Output the (x, y) coordinate of the center of the cell containing the given text.  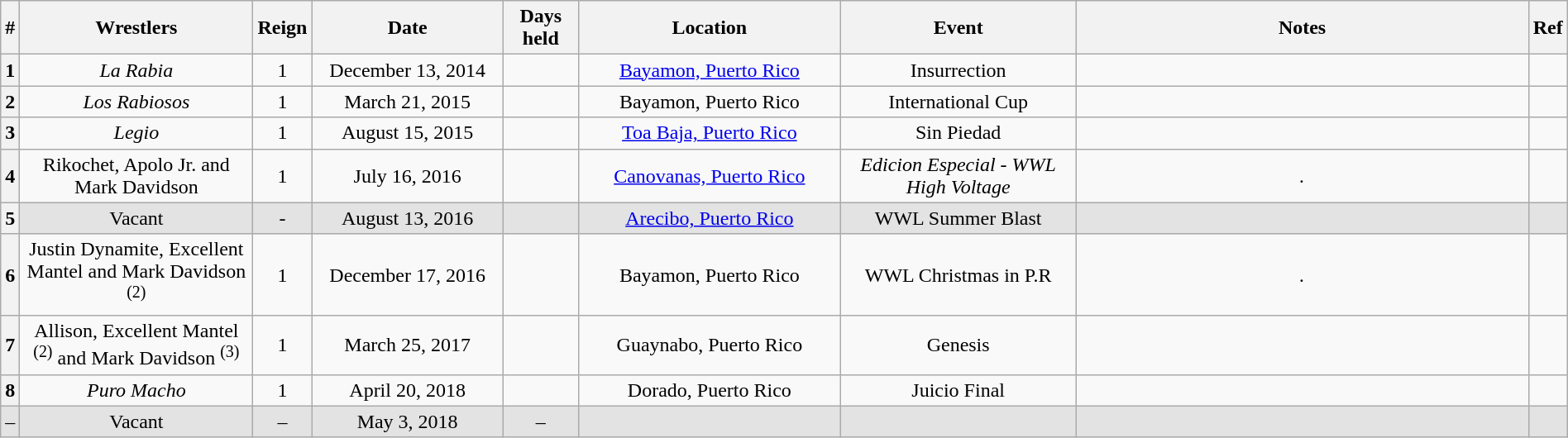
Guaynabo, Puerto Rico (710, 345)
Rikochet, Apolo Jr. and Mark Davidson (136, 175)
Toa Baja, Puerto Rico (710, 133)
August 13, 2016 (407, 218)
5 (10, 218)
Los Rabiosos (136, 102)
La Rabia (136, 70)
Genesis (958, 345)
WWL Christmas in P.R (958, 274)
Allison, Excellent Mantel (2) and Mark Davidson (3) (136, 345)
March 25, 2017 (407, 345)
Ref (1548, 28)
Sin Piedad (958, 133)
Reign (283, 28)
Location (710, 28)
4 (10, 175)
Insurrection (958, 70)
Wrestlers (136, 28)
Canovanas, Puerto Rico (710, 175)
# (10, 28)
7 (10, 345)
Edicion Especial - WWL High Voltage (958, 175)
Arecibo, Puerto Rico (710, 218)
Date (407, 28)
- (283, 218)
March 21, 2015 (407, 102)
Dorado, Puerto Rico (710, 390)
International Cup (958, 102)
Notes (1302, 28)
WWL Summer Blast (958, 218)
Juicio Final (958, 390)
April 20, 2018 (407, 390)
Legio (136, 133)
Justin Dynamite, Excellent Mantel and Mark Davidson (2) (136, 274)
8 (10, 390)
May 3, 2018 (407, 421)
December 13, 2014 (407, 70)
2 (10, 102)
July 16, 2016 (407, 175)
Daysheld (541, 28)
December 17, 2016 (407, 274)
6 (10, 274)
Puro Macho (136, 390)
August 15, 2015 (407, 133)
Event (958, 28)
3 (10, 133)
